Output the [x, y] coordinate of the center of the cell containing the given text.  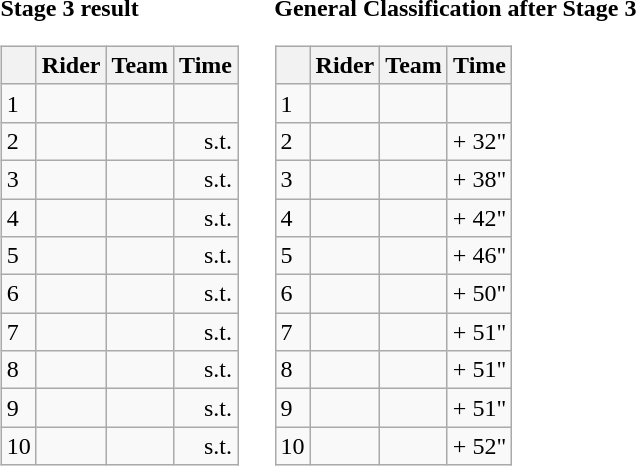
+ 38" [479, 179]
+ 32" [479, 141]
+ 46" [479, 256]
+ 50" [479, 294]
+ 42" [479, 217]
+ 52" [479, 446]
